From the cell containing the given text, extract its center point as (X, Y) coordinate. 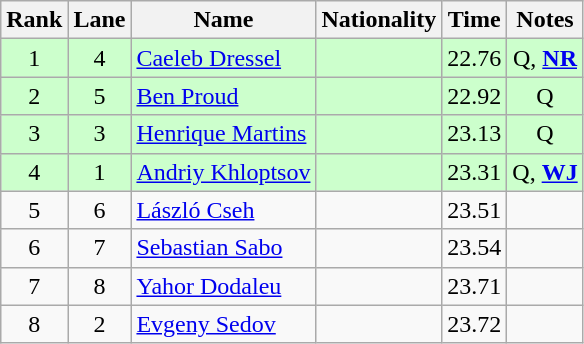
22.76 (474, 58)
23.71 (474, 286)
Lane (100, 20)
László Cseh (224, 210)
Ben Proud (224, 96)
Notes (545, 20)
23.72 (474, 324)
23.13 (474, 134)
Rank (34, 20)
Name (224, 20)
Henrique Martins (224, 134)
Andriy Khloptsov (224, 172)
Sebastian Sabo (224, 248)
Time (474, 20)
23.54 (474, 248)
22.92 (474, 96)
Yahor Dodaleu (224, 286)
Q, WJ (545, 172)
Caeleb Dressel (224, 58)
Evgeny Sedov (224, 324)
23.31 (474, 172)
Q, NR (545, 58)
23.51 (474, 210)
Nationality (379, 20)
